Return the (X, Y) coordinate for the center point of the cell that contains the specified text.  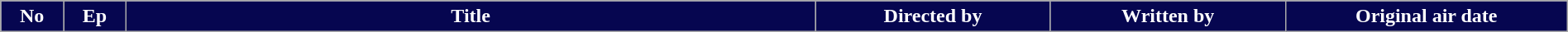
Original air date (1426, 16)
No (32, 16)
Directed by (933, 16)
Written by (1168, 16)
Title (471, 16)
Ep (95, 16)
